Determine the (x, y) coordinate at the center of the cell enclosing the given text.  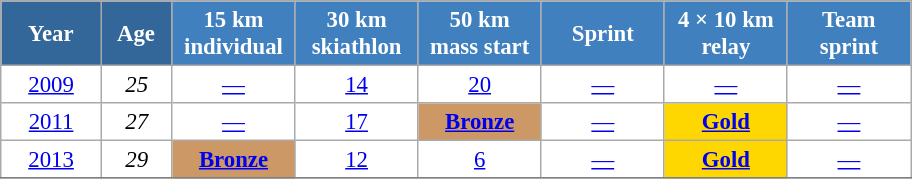
4 × 10 km relay (726, 34)
Age (136, 34)
15 km individual (234, 34)
Sprint (602, 34)
20 (480, 85)
2013 (52, 160)
2009 (52, 85)
6 (480, 160)
27 (136, 122)
25 (136, 85)
14 (356, 85)
29 (136, 160)
50 km mass start (480, 34)
Team sprint (848, 34)
30 km skiathlon (356, 34)
17 (356, 122)
Year (52, 34)
2011 (52, 122)
12 (356, 160)
